Search for the cell housing the specified text and yield its (x, y) center coordinate. 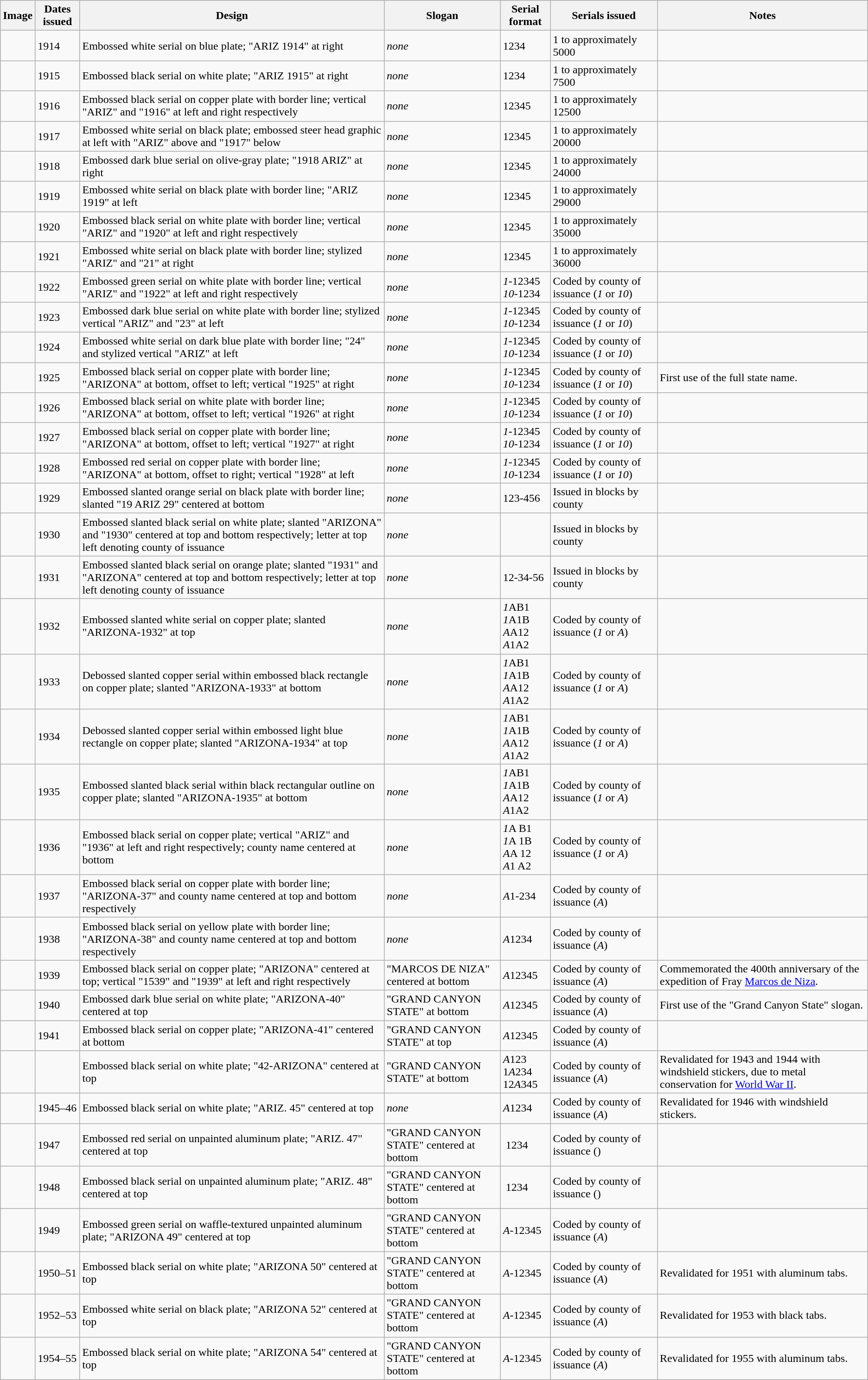
Embossed green serial on waffle-textured unpainted aluminum plate; "ARIZONA 49" centered at top (232, 1230)
1936 (57, 847)
1930 (57, 535)
Commemorated the 400th anniversary of the expedition of Fray Marcos de Niza. (763, 975)
"GRAND CANYON STATE" at top (442, 1035)
Embossed black serial on white plate with border line; "ARIZONA" at bottom, offset to left; vertical "1926" at right (232, 408)
1937 (57, 896)
1947 (57, 1145)
Embossed black serial on copper plate with border line; "ARIZONA" at bottom, offset to left; vertical "1927" at right (232, 438)
Revalidated for 1951 with aluminum tabs. (763, 1273)
1914 (57, 45)
1941 (57, 1035)
1938 (57, 939)
1935 (57, 792)
1 to approximately 36000 (604, 257)
1925 (57, 377)
1921 (57, 257)
Embossed black serial on unpainted aluminum plate; "ARIZ. 48" centered at top (232, 1188)
Embossed black serial on copper plate; vertical "ARIZ" and "1936" at left and right respectively; county name centered at bottom (232, 847)
Serial format (525, 16)
Embossed black serial on copper plate with border line; vertical "ARIZ" and "1916" at left and right respectively (232, 106)
1928 (57, 468)
1927 (57, 438)
Embossed black serial on copper plate; "ARIZONA-41" centered at bottom (232, 1035)
Embossed black serial on white plate; "ARIZ 1915" at right (232, 76)
1948 (57, 1188)
Embossed black serial on white plate with border line; vertical "ARIZ" and "1920" at left and right respectively (232, 226)
Debossed slanted copper serial within embossed light blue rectangle on copper plate; slanted "ARIZONA-1934" at top (232, 736)
1916 (57, 106)
Design (232, 16)
1950–51 (57, 1273)
Embossed dark blue serial on white plate; "ARIZONA-40" centered at top (232, 1005)
1A B11A 1BAA 12A1 A2 (525, 847)
1934 (57, 736)
1918 (57, 166)
1933 (57, 682)
A1231A23412A345 (525, 1072)
Embossed dark blue serial on olive-gray plate; "1918 ARIZ" at right (232, 166)
1923 (57, 317)
Revalidated for 1943 and 1944 with windshield stickers, due to metal conservation for World War II. (763, 1072)
Revalidated for 1946 with windshield stickers. (763, 1108)
1 to approximately 35000 (604, 226)
Embossed white serial on dark blue plate with border line; "24" and stylized vertical "ARIZ" at left (232, 347)
123-456 (525, 498)
First use of the "Grand Canyon State" slogan. (763, 1005)
Embossed white serial on black plate with border line; "ARIZ 1919" at left (232, 197)
Notes (763, 16)
1922 (57, 287)
Serials issued (604, 16)
Embossed white serial on black plate; "ARIZONA 52" centered at top (232, 1316)
Slogan (442, 16)
Embossed white serial on black plate; embossed steer head graphic at left with "ARIZ" above and "1917" below (232, 136)
1917 (57, 136)
1 to approximately 24000 (604, 166)
1949 (57, 1230)
1939 (57, 975)
Embossed black serial on copper plate with border line; "ARIZONA" at bottom, offset to left; vertical "1925" at right (232, 377)
Embossed slanted black serial within black rectangular outline on copper plate; slanted "ARIZONA-1935" at bottom (232, 792)
1915 (57, 76)
Revalidated for 1955 with aluminum tabs. (763, 1358)
Embossed slanted orange serial on black plate with border line; slanted "19 ARIZ 29" centered at bottom (232, 498)
1926 (57, 408)
"MARCOS DE NIZA" centered at bottom (442, 975)
Embossed slanted white serial on copper plate; slanted "ARIZONA-1932" at top (232, 626)
Debossed slanted copper serial within embossed black rectangle on copper plate; slanted "ARIZONA-1933" at bottom (232, 682)
Embossed white serial on black plate with border line; stylized "ARIZ" and "21" at right (232, 257)
1945–46 (57, 1108)
A1-234 (525, 896)
Embossed red serial on unpainted aluminum plate; "ARIZ. 47" centered at top (232, 1145)
Image (18, 16)
1920 (57, 226)
1 to approximately 5000 (604, 45)
Revalidated for 1953 with black tabs. (763, 1316)
1952–53 (57, 1316)
1 to approximately 7500 (604, 76)
Embossed dark blue serial on white plate with border line; stylized vertical "ARIZ" and "23" at left (232, 317)
Embossed black serial on white plate; "ARIZONA 54" centered at top (232, 1358)
1932 (57, 626)
1940 (57, 1005)
1931 (57, 577)
12-34-56 (525, 577)
Embossed red serial on copper plate with border line; "ARIZONA" at bottom, offset to right; vertical "1928" at left (232, 468)
Dates issued (57, 16)
1 to approximately 12500 (604, 106)
1954–55 (57, 1358)
1 to approximately 20000 (604, 136)
1924 (57, 347)
Embossed white serial on blue plate; "ARIZ 1914" at right (232, 45)
Embossed black serial on yellow plate with border line; "ARIZONA-38" and county name centered at top and bottom respectively (232, 939)
Embossed black serial on copper plate with border line; "ARIZONA-37" and county name centered at top and bottom respectively (232, 896)
Embossed black serial on copper plate; "ARIZONA" centered at top; vertical "1539" and "1939" at left and right respectively (232, 975)
Embossed green serial on white plate with border line; vertical "ARIZ" and "1922" at left and right respectively (232, 287)
Embossed black serial on white plate; "ARIZ. 45" centered at top (232, 1108)
Embossed black serial on white plate; "ARIZONA 50" centered at top (232, 1273)
1929 (57, 498)
1 to approximately 29000 (604, 197)
1919 (57, 197)
Embossed black serial on white plate; "42-ARIZONA" centered at top (232, 1072)
First use of the full state name. (763, 377)
